Determine the [x, y] coordinate at the center of the cell enclosing the given text.  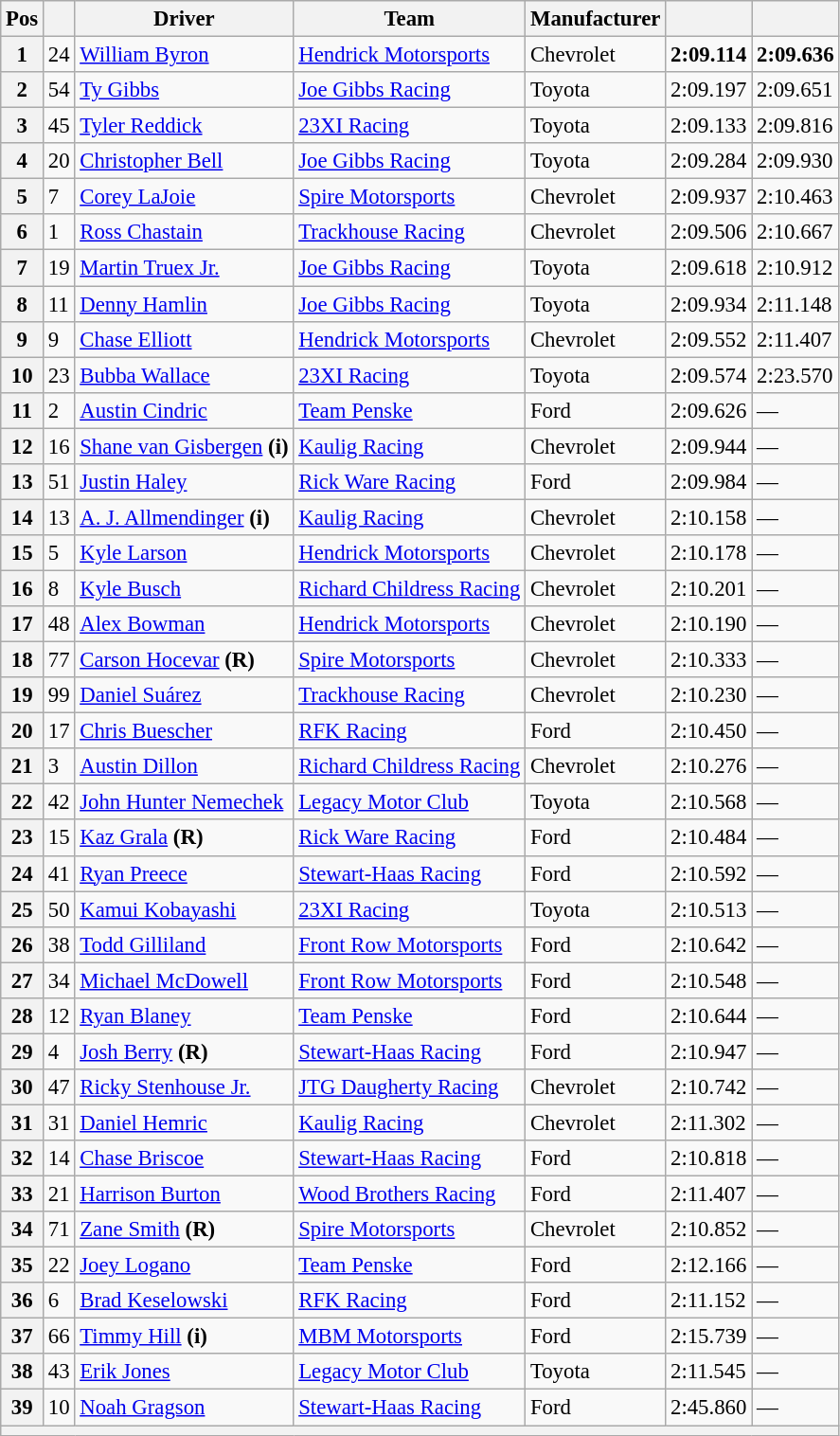
2:09.636 [795, 55]
2:09.651 [795, 90]
Chase Briscoe [184, 1158]
50 [59, 909]
36 [23, 1301]
2:10.818 [708, 1158]
Ryan Blaney [184, 1016]
2:11.302 [708, 1122]
2:11.545 [708, 1373]
29 [23, 1051]
47 [59, 1087]
2:09.626 [708, 410]
66 [59, 1337]
2:10.742 [708, 1087]
Alex Bowman [184, 624]
2:10.592 [708, 873]
2:09.114 [708, 55]
Ross Chastain [184, 232]
51 [59, 482]
Martin Truex Jr. [184, 268]
48 [59, 624]
2:10.912 [795, 268]
Brad Keselowski [184, 1301]
Chase Elliott [184, 339]
Daniel Suárez [184, 695]
71 [59, 1230]
Michael McDowell [184, 980]
32 [23, 1158]
Ryan Preece [184, 873]
Manufacturer [596, 19]
Kyle Larson [184, 553]
2:09.816 [795, 126]
Corey LaJoie [184, 197]
2:09.197 [708, 90]
Noah Gragson [184, 1408]
37 [23, 1337]
2:09.934 [708, 304]
Tyler Reddick [184, 126]
2:10.568 [708, 802]
2:10.644 [708, 1016]
Kamui Kobayashi [184, 909]
30 [23, 1087]
2:10.158 [708, 517]
2:09.984 [708, 482]
2:10.201 [708, 588]
2:10.548 [708, 980]
Zane Smith (R) [184, 1230]
Team [409, 19]
MBM Motorsports [409, 1337]
2:10.333 [708, 660]
54 [59, 90]
Austin Cindric [184, 410]
2:10.190 [708, 624]
28 [23, 1016]
2:09.937 [708, 197]
27 [23, 980]
Driver [184, 19]
2:11.148 [795, 304]
2:10.178 [708, 553]
2:23.570 [795, 375]
2:11.152 [708, 1301]
2:09.284 [708, 161]
2:09.930 [795, 161]
Harrison Burton [184, 1194]
43 [59, 1373]
2:10.642 [708, 944]
2:10.450 [708, 731]
2:09.506 [708, 232]
18 [23, 660]
2:10.484 [708, 838]
2:10.230 [708, 695]
Shane van Gisbergen (i) [184, 446]
39 [23, 1408]
Josh Berry (R) [184, 1051]
25 [23, 909]
2:45.860 [708, 1408]
26 [23, 944]
2:10.513 [708, 909]
Bubba Wallace [184, 375]
2:10.947 [708, 1051]
Erik Jones [184, 1373]
41 [59, 873]
Wood Brothers Racing [409, 1194]
Daniel Hemric [184, 1122]
2:10.276 [708, 766]
Todd Gilliland [184, 944]
John Hunter Nemechek [184, 802]
A. J. Allmendinger (i) [184, 517]
42 [59, 802]
Joey Logano [184, 1265]
Chris Buescher [184, 731]
2:09.574 [708, 375]
2:09.618 [708, 268]
33 [23, 1194]
JTG Daugherty Racing [409, 1087]
2:09.552 [708, 339]
Timmy Hill (i) [184, 1337]
99 [59, 695]
Pos [23, 19]
45 [59, 126]
77 [59, 660]
2:10.463 [795, 197]
2:09.944 [708, 446]
2:10.852 [708, 1230]
Carson Hocevar (R) [184, 660]
Christopher Bell [184, 161]
2:15.739 [708, 1337]
Austin Dillon [184, 766]
Kyle Busch [184, 588]
Ricky Stenhouse Jr. [184, 1087]
Kaz Grala (R) [184, 838]
Justin Haley [184, 482]
2:09.133 [708, 126]
35 [23, 1265]
Denny Hamlin [184, 304]
William Byron [184, 55]
Ty Gibbs [184, 90]
2:12.166 [708, 1265]
2:10.667 [795, 232]
